Pinpoint the cell where the given text exists, returning its (x, y) midpoint coordinate. 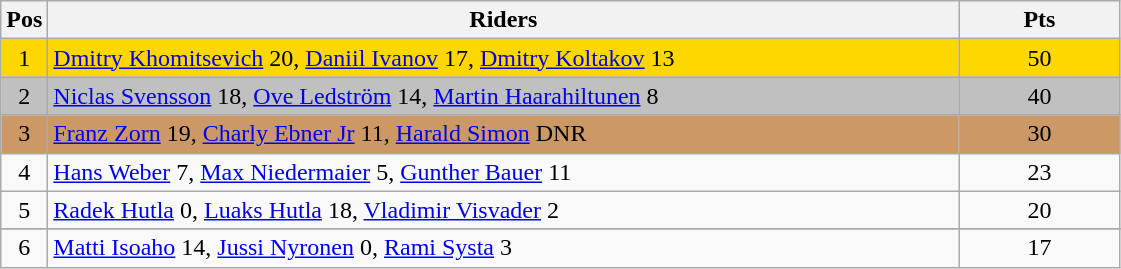
1 (24, 58)
Hans Weber 7, Max Niedermaier 5, Gunther Bauer 11 (504, 172)
Matti Isoaho 14, Jussi Nyronen 0, Rami Systa 3 (504, 248)
5 (24, 210)
20 (1040, 210)
4 (24, 172)
Radek Hutla 0, Luaks Hutla 18, Vladimir Visvader 2 (504, 210)
2 (24, 96)
Franz Zorn 19, Charly Ebner Jr 11, Harald Simon DNR (504, 134)
Pts (1040, 20)
30 (1040, 134)
23 (1040, 172)
Dmitry Khomitsevich 20, Daniil Ivanov 17, Dmitry Koltakov 13 (504, 58)
50 (1040, 58)
3 (24, 134)
6 (24, 248)
17 (1040, 248)
Riders (504, 20)
40 (1040, 96)
Pos (24, 20)
Niclas Svensson 18, Ove Ledström 14, Martin Haarahiltunen 8 (504, 96)
